Find where the given text appears and provide that cell's center as (X, Y) coordinate. 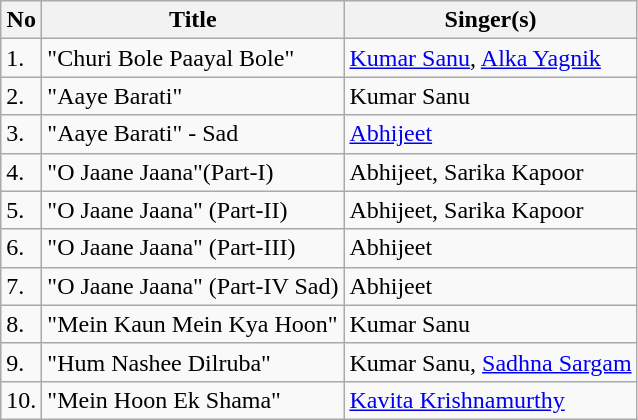
"Aaye Barati" (193, 96)
"O Jaane Jaana" (Part-IV Sad) (193, 286)
4. (22, 172)
"Aaye Barati" - Sad (193, 134)
"O Jaane Jaana" (Part-III) (193, 248)
"O Jaane Jaana"(Part-I) (193, 172)
"O Jaane Jaana" (Part-II) (193, 210)
Title (193, 20)
"Mein Hoon Ek Shama" (193, 400)
No (22, 20)
Kavita Krishnamurthy (490, 400)
Kumar Sanu, Alka Yagnik (490, 58)
10. (22, 400)
"Mein Kaun Mein Kya Hoon" (193, 324)
3. (22, 134)
7. (22, 286)
9. (22, 362)
5. (22, 210)
Singer(s) (490, 20)
2. (22, 96)
1. (22, 58)
8. (22, 324)
"Hum Nashee Dilruba" (193, 362)
"Churi Bole Paayal Bole" (193, 58)
Kumar Sanu, Sadhna Sargam (490, 362)
6. (22, 248)
